Find where the given text appears and provide that cell's center as (X, Y) coordinate. 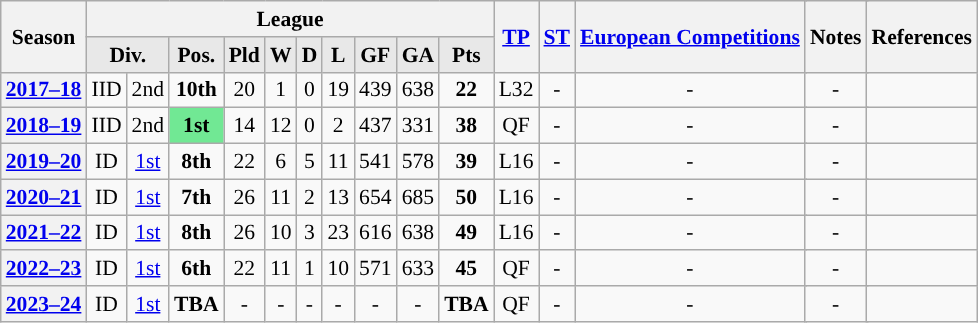
Notes (836, 36)
2019–20 (44, 162)
20 (244, 90)
541 (376, 162)
GA (418, 55)
3 (310, 233)
2023–24 (44, 304)
W (281, 55)
References (922, 36)
Pld (244, 55)
L (338, 55)
654 (376, 197)
ST (556, 36)
6th (196, 269)
7th (196, 197)
19 (338, 90)
5 (310, 162)
23 (338, 233)
L32 (516, 90)
League (290, 19)
D (310, 55)
13 (338, 197)
2022–23 (44, 269)
Season (44, 36)
50 (466, 197)
685 (418, 197)
6 (281, 162)
39 (466, 162)
331 (418, 126)
Div. (128, 55)
437 (376, 126)
Pos. (196, 55)
12 (281, 126)
633 (418, 269)
2020–21 (44, 197)
10th (196, 90)
38 (466, 126)
GF (376, 55)
2017–18 (44, 90)
616 (376, 233)
439 (376, 90)
571 (376, 269)
14 (244, 126)
578 (418, 162)
European Competitions (690, 36)
49 (466, 233)
2018–19 (44, 126)
Pts (466, 55)
45 (466, 269)
TP (516, 36)
2021–22 (44, 233)
